Pinpoint the cell where the given text exists, returning its [x, y] midpoint coordinate. 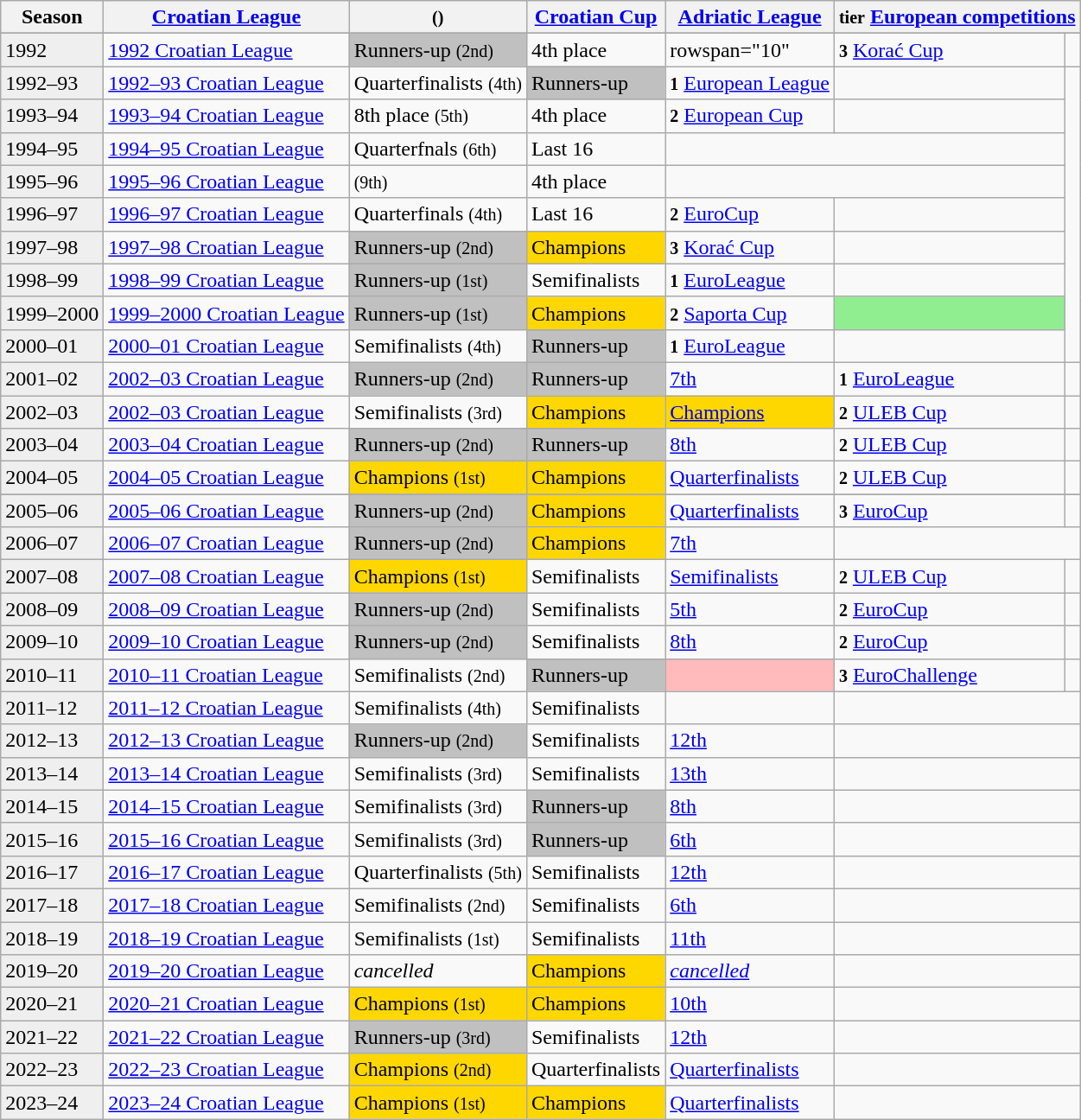
2017–18 Croatian League [226, 905]
Runners-up (3rd) [437, 1037]
3 EuroCup [949, 511]
2009–10 [52, 642]
8th place (5th) [437, 116]
1994–95 [52, 149]
2017–18 [52, 905]
2022–23 Croatian League [226, 1070]
2010–11 [52, 675]
2020–21 [52, 1004]
1997–98 [52, 247]
2016–17 Croatian League [226, 872]
11th [750, 938]
2012–13 Croatian League [226, 741]
2005–06 [52, 511]
Croatian Cup [595, 17]
2020–21 Croatian League [226, 1004]
Semifinalists (1st) [437, 938]
(9th) [437, 181]
1 European League [750, 83]
13th [750, 773]
Quarterfnals (6th) [437, 149]
2019–20 Croatian League [226, 971]
Season [52, 17]
2005–06 Croatian League [226, 511]
2003–04 [52, 445]
2006–07 [52, 544]
2022–23 [52, 1070]
2 Saporta Cup [750, 313]
1998–99 [52, 280]
Adriatic League [750, 17]
2018–19 [52, 938]
2000–01 [52, 346]
2016–17 [52, 872]
2000–01 Croatian League [226, 346]
2007–08 [52, 576]
1996–97 [52, 214]
2008–09 Croatian League [226, 609]
1992 Croatian League [226, 50]
2013–14 [52, 773]
2001–02 [52, 379]
2002–03 [52, 412]
2015–16 Croatian League [226, 839]
2007–08 Croatian League [226, 576]
1997–98 Croatian League [226, 247]
1995–96 [52, 181]
2013–14 Croatian League [226, 773]
1994–95 Croatian League [226, 149]
10th [750, 1004]
2 European Cup [750, 116]
1999–2000 Croatian League [226, 313]
3 EuroChallenge [949, 675]
2015–16 [52, 839]
1992 [52, 50]
() [437, 17]
Quarterfinalists (5th) [437, 872]
Champions (2nd) [437, 1070]
2003–04 Croatian League [226, 445]
1992–93 [52, 83]
2014–15 [52, 806]
1998–99 Croatian League [226, 280]
5th [750, 609]
2021–22 Croatian League [226, 1037]
2023–24 Croatian League [226, 1103]
rowspan="10" [750, 50]
2011–12 [52, 708]
2023–24 [52, 1103]
2021–22 [52, 1037]
2019–20 [52, 971]
2010–11 Croatian League [226, 675]
2009–10 Croatian League [226, 642]
2012–13 [52, 741]
2011–12 Croatian League [226, 708]
1996–97 Croatian League [226, 214]
1999–2000 [52, 313]
Quarterfinals (4th) [437, 214]
2004–05 [52, 478]
Quarterfinalists (4th) [437, 83]
2014–15 Croatian League [226, 806]
2018–19 Croatian League [226, 938]
1993–94 [52, 116]
tier European competitions [957, 17]
2008–09 [52, 609]
1993–94 Croatian League [226, 116]
1995–96 Croatian League [226, 181]
Croatian League [226, 17]
2004–05 Croatian League [226, 478]
2006–07 Croatian League [226, 544]
1992–93 Croatian League [226, 83]
